Return (x, y) of the center of cell containing provided text 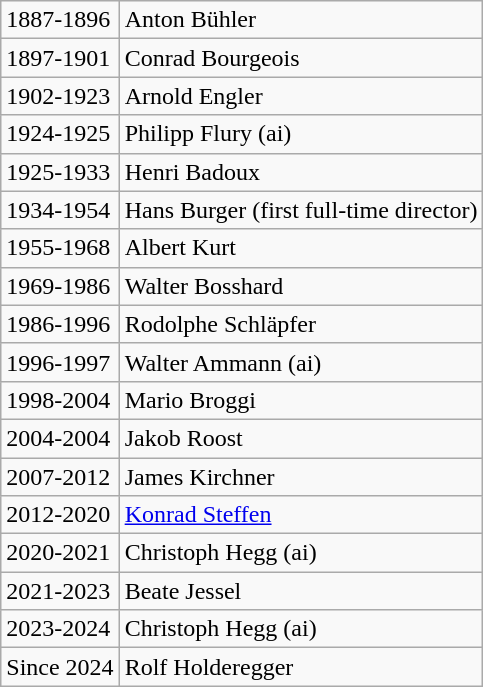
2004-2004 (60, 438)
Henri Badoux (301, 172)
Walter Ammann (ai) (301, 362)
Anton Bühler (301, 20)
2007-2012 (60, 477)
Rodolphe Schläpfer (301, 324)
1986-1996 (60, 324)
1924-1925 (60, 134)
1955-1968 (60, 248)
Philipp Flury (ai) (301, 134)
Walter Bosshard (301, 286)
1897-1901 (60, 58)
1998-2004 (60, 400)
2012-2020 (60, 515)
Jakob Roost (301, 438)
2020-2021 (60, 553)
2023-2024 (60, 629)
James Kirchner (301, 477)
Albert Kurt (301, 248)
1996-1997 (60, 362)
1925-1933 (60, 172)
Hans Burger (first full-time director) (301, 210)
Konrad Steffen (301, 515)
1934-1954 (60, 210)
2021-2023 (60, 591)
Mario Broggi (301, 400)
1887-1896 (60, 20)
1902-1923 (60, 96)
1969-1986 (60, 286)
Beate Jessel (301, 591)
Since 2024 (60, 667)
Arnold Engler (301, 96)
Rolf Holderegger (301, 667)
Conrad Bourgeois (301, 58)
